Return the (X, Y) coordinate for the center point of the cell that contains the specified text.  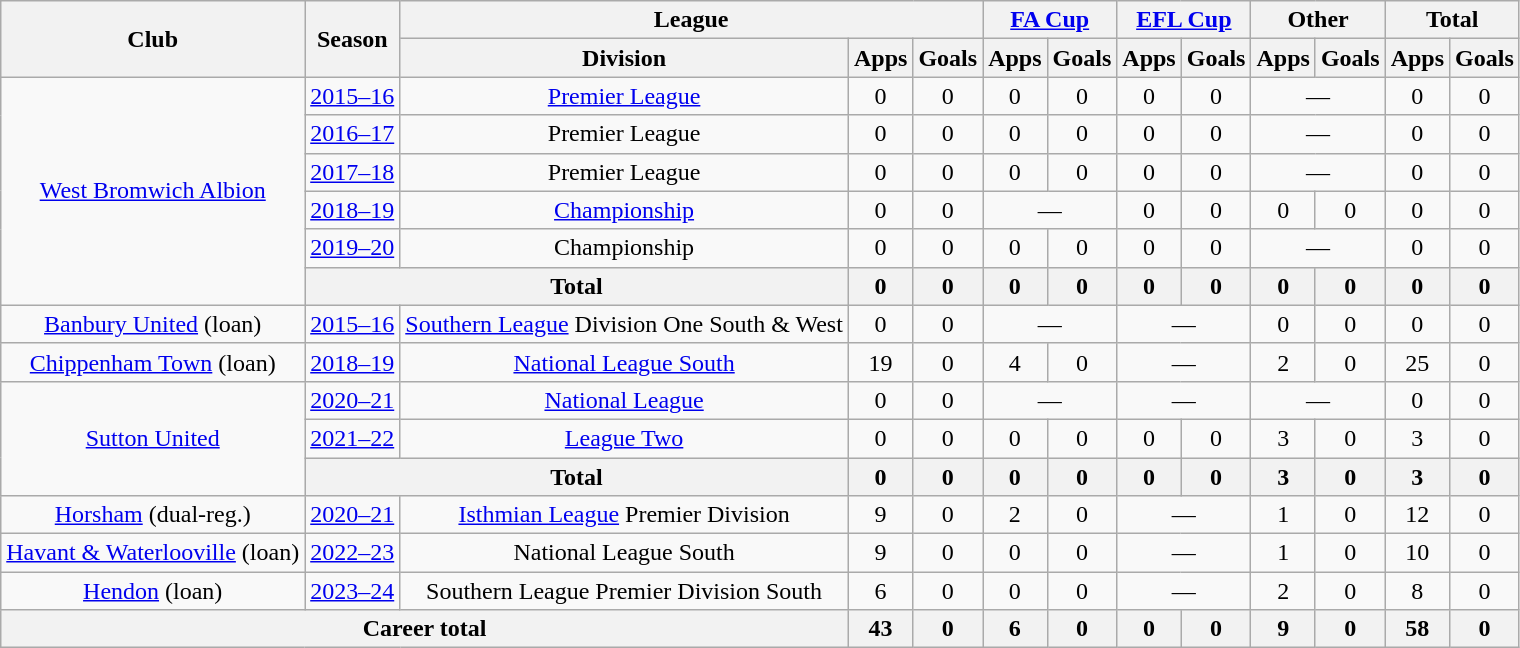
Club (153, 39)
EFL Cup (1184, 20)
Season (352, 39)
12 (1417, 515)
Career total (425, 629)
2023–24 (352, 591)
Southern League Premier Division South (624, 591)
National League (624, 400)
2017–18 (352, 172)
2021–22 (352, 438)
4 (1015, 362)
2019–20 (352, 248)
League (692, 20)
Chippenham Town (loan) (153, 362)
58 (1417, 629)
Other (1318, 20)
Hendon (loan) (153, 591)
Havant & Waterlooville (loan) (153, 553)
Southern League Division One South & West (624, 324)
43 (880, 629)
2016–17 (352, 134)
League Two (624, 438)
19 (880, 362)
Isthmian League Premier Division (624, 515)
Sutton United (153, 438)
FA Cup (1050, 20)
West Bromwich Albion (153, 191)
25 (1417, 362)
Banbury United (loan) (153, 324)
Horsham (dual-reg.) (153, 515)
10 (1417, 553)
2022–23 (352, 553)
8 (1417, 591)
Division (624, 58)
